Provide the (X, Y) coordinate of the cell's center where the given text is located.  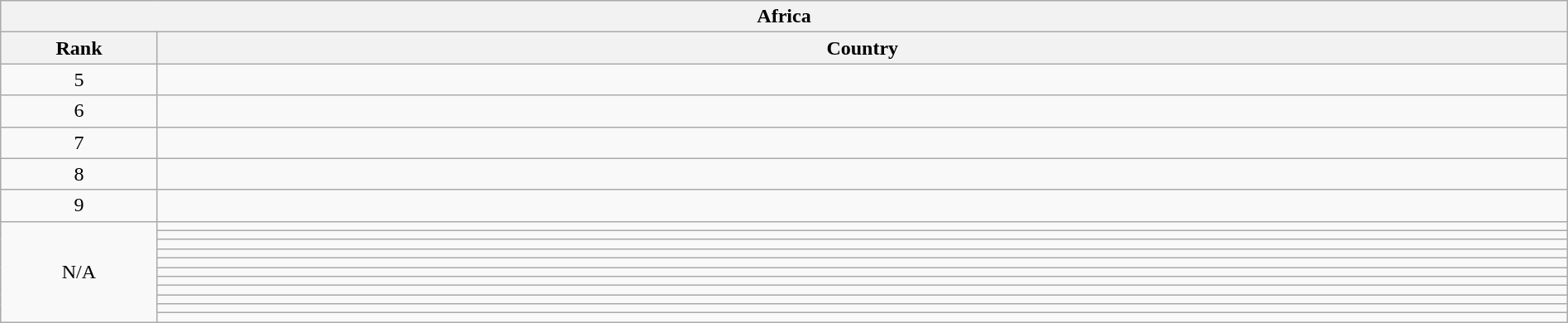
5 (79, 80)
6 (79, 111)
Country (862, 48)
Africa (784, 17)
Rank (79, 48)
N/A (79, 272)
7 (79, 142)
8 (79, 174)
9 (79, 205)
